Identify which cell holds the provided text, then report its [X, Y] central coordinate. 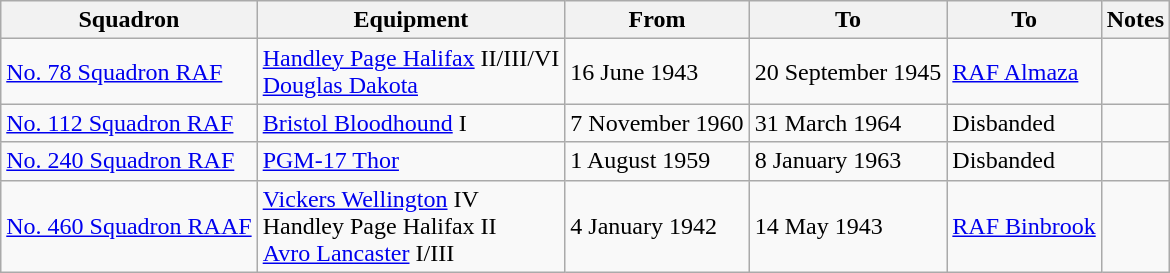
From [657, 20]
31 March 1964 [848, 123]
20 September 1945 [848, 72]
RAF Binbrook [1024, 226]
Vickers Wellington IVHandley Page Halifax IIAvro Lancaster I/III [411, 226]
4 January 1942 [657, 226]
No. 78 Squadron RAF [129, 72]
Bristol Bloodhound I [411, 123]
PGM-17 Thor [411, 161]
Equipment [411, 20]
Notes [1135, 20]
7 November 1960 [657, 123]
8 January 1963 [848, 161]
16 June 1943 [657, 72]
No. 460 Squadron RAAF [129, 226]
Handley Page Halifax II/III/VIDouglas Dakota [411, 72]
14 May 1943 [848, 226]
1 August 1959 [657, 161]
No. 112 Squadron RAF [129, 123]
No. 240 Squadron RAF [129, 161]
Squadron [129, 20]
RAF Almaza [1024, 72]
